For the text-containing cell, return its midpoint in (x, y) coordinate format. 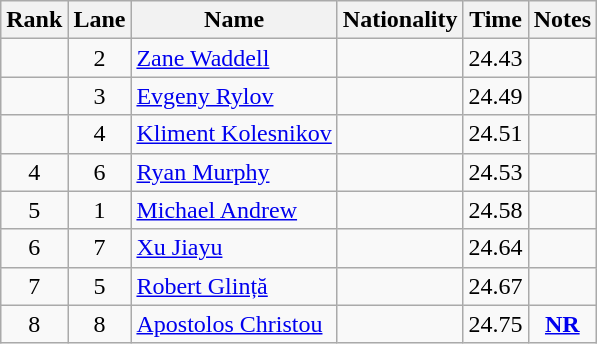
1 (100, 210)
Nationality (400, 20)
24.53 (496, 172)
Lane (100, 20)
Apostolos Christou (234, 324)
Zane Waddell (234, 58)
Ryan Murphy (234, 172)
24.75 (496, 324)
Kliment Kolesnikov (234, 134)
24.51 (496, 134)
24.43 (496, 58)
Michael Andrew (234, 210)
Time (496, 20)
2 (100, 58)
Xu Jiayu (234, 248)
24.64 (496, 248)
Evgeny Rylov (234, 96)
24.67 (496, 286)
Robert Glință (234, 286)
Name (234, 20)
Notes (562, 20)
24.58 (496, 210)
3 (100, 96)
NR (562, 324)
24.49 (496, 96)
Rank (34, 20)
